Capture the cell that displays the provided text and extract its (x, y) central coordinate. 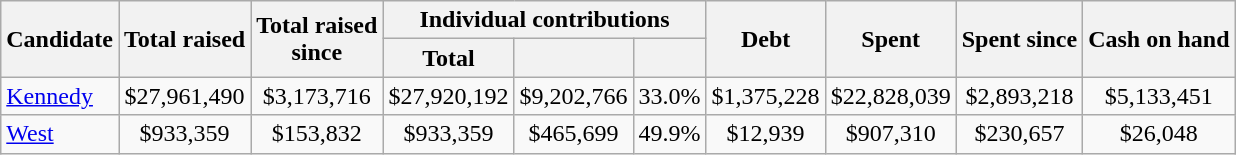
$27,920,192 (448, 96)
Candidate (60, 39)
Debt (766, 39)
Cash on hand (1159, 39)
Total raised (184, 39)
West (60, 134)
$465,699 (574, 134)
$9,202,766 (574, 96)
33.0% (670, 96)
Spent (890, 39)
$5,133,451 (1159, 96)
$26,048 (1159, 134)
$2,893,218 (1019, 96)
$12,939 (766, 134)
$27,961,490 (184, 96)
$1,375,228 (766, 96)
Spent since (1019, 39)
$3,173,716 (317, 96)
$153,832 (317, 134)
$907,310 (890, 134)
49.9% (670, 134)
Total raisedsince (317, 39)
$230,657 (1019, 134)
Total (448, 58)
$22,828,039 (890, 96)
Kennedy (60, 96)
Individual contributions (544, 20)
